Return the [x, y] coordinate for the center point of the cell that contains the specified text.  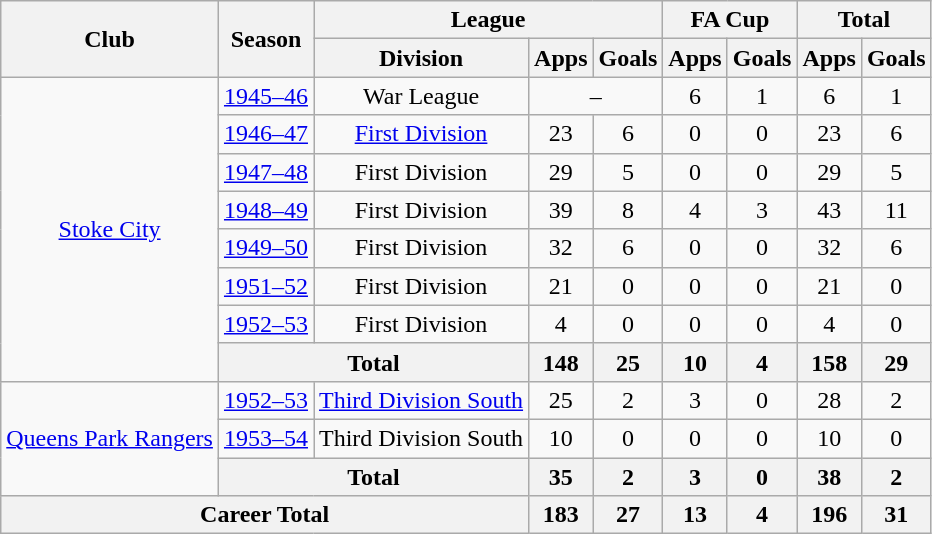
27 [628, 515]
8 [628, 210]
Division [422, 58]
1951–52 [266, 286]
FA Cup [730, 20]
Season [266, 39]
Club [110, 39]
1948–49 [266, 210]
148 [561, 362]
– [596, 96]
13 [695, 515]
Queens Park Rangers [110, 438]
158 [829, 362]
1947–48 [266, 172]
35 [561, 477]
31 [896, 515]
38 [829, 477]
183 [561, 515]
Career Total [265, 515]
1949–50 [266, 248]
43 [829, 210]
196 [829, 515]
1946–47 [266, 134]
Stoke City [110, 229]
28 [829, 400]
1953–54 [266, 438]
1945–46 [266, 96]
League [488, 20]
39 [561, 210]
11 [896, 210]
War League [422, 96]
